From the cell containing the given text, extract its center point as (x, y) coordinate. 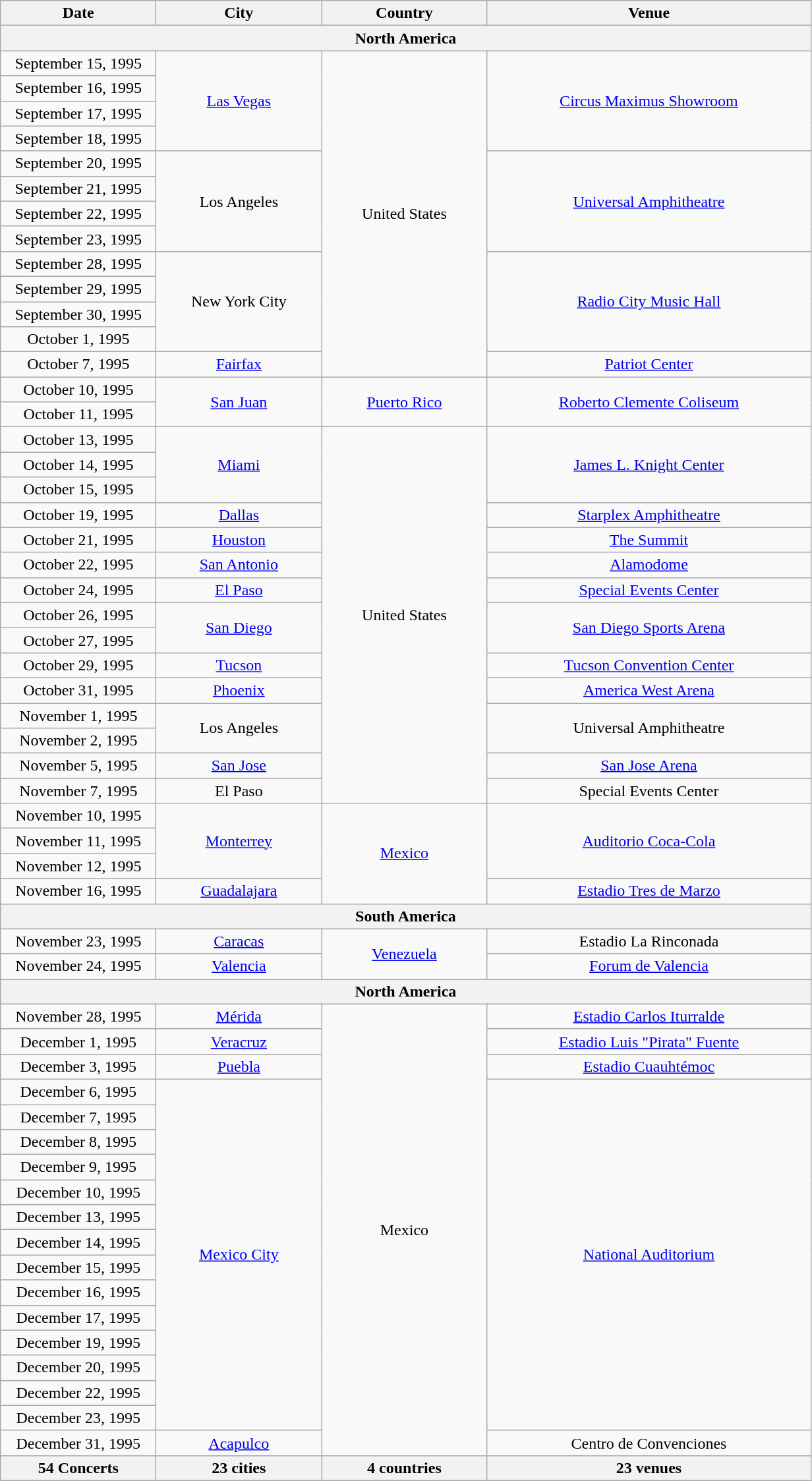
October 27, 1995 (78, 640)
Mexico City (239, 1255)
Tucson Convention Center (649, 665)
Valencia (239, 966)
November 23, 1995 (78, 941)
September 22, 1995 (78, 214)
October 14, 1995 (78, 465)
November 10, 1995 (78, 816)
Estadio Carlos Iturralde (649, 1016)
San Diego (239, 627)
Auditorio Coca-Cola (649, 841)
Fairfax (239, 364)
October 13, 1995 (78, 440)
October 10, 1995 (78, 390)
September 17, 1995 (78, 113)
San Antonio (239, 565)
Acapulco (239, 1443)
Circus Maximus Showroom (649, 101)
Puebla (239, 1066)
National Auditorium (649, 1255)
Date (78, 13)
October 19, 1995 (78, 515)
Radio City Music Hall (649, 301)
America West Arena (649, 690)
September 23, 1995 (78, 239)
23 cities (239, 1468)
New York City (239, 301)
Venue (649, 13)
December 22, 1995 (78, 1393)
October 24, 1995 (78, 590)
November 28, 1995 (78, 1016)
Houston (239, 540)
September 29, 1995 (78, 289)
December 23, 1995 (78, 1418)
Miami (239, 465)
The Summit (649, 540)
September 20, 1995 (78, 163)
Veracruz (239, 1041)
4 countries (405, 1468)
Estadio La Rinconada (649, 941)
December 3, 1995 (78, 1066)
Venezuela (405, 954)
November 2, 1995 (78, 741)
December 7, 1995 (78, 1117)
December 31, 1995 (78, 1443)
December 15, 1995 (78, 1267)
September 30, 1995 (78, 314)
Tucson (239, 665)
October 22, 1995 (78, 565)
October 31, 1995 (78, 690)
December 1, 1995 (78, 1041)
San Jose Arena (649, 766)
Puerto Rico (405, 402)
December 10, 1995 (78, 1192)
November 24, 1995 (78, 966)
San Jose (239, 766)
Monterrey (239, 841)
Country (405, 13)
December 14, 1995 (78, 1242)
Patriot Center (649, 364)
Mérida (239, 1016)
Phoenix (239, 690)
December 13, 1995 (78, 1217)
City (239, 13)
December 17, 1995 (78, 1318)
Roberto Clemente Coliseum (649, 402)
November 5, 1995 (78, 766)
Caracas (239, 941)
Estadio Tres de Marzo (649, 891)
October 7, 1995 (78, 364)
Starplex Amphitheatre (649, 515)
December 20, 1995 (78, 1368)
December 9, 1995 (78, 1167)
54 Concerts (78, 1468)
December 8, 1995 (78, 1142)
September 21, 1995 (78, 189)
James L. Knight Center (649, 465)
San Diego Sports Arena (649, 627)
Centro de Convenciones (649, 1443)
December 16, 1995 (78, 1292)
Estadio Luis "Pirata" Fuente (649, 1041)
October 15, 1995 (78, 490)
Alamodome (649, 565)
September 16, 1995 (78, 88)
September 15, 1995 (78, 63)
South America (406, 916)
September 18, 1995 (78, 138)
November 12, 1995 (78, 866)
San Juan (239, 402)
November 11, 1995 (78, 841)
November 7, 1995 (78, 791)
23 venues (649, 1468)
Forum de Valencia (649, 966)
September 28, 1995 (78, 264)
November 16, 1995 (78, 891)
December 19, 1995 (78, 1343)
October 1, 1995 (78, 339)
November 1, 1995 (78, 715)
October 11, 1995 (78, 415)
Las Vegas (239, 101)
October 26, 1995 (78, 615)
Dallas (239, 515)
October 21, 1995 (78, 540)
October 29, 1995 (78, 665)
Guadalajara (239, 891)
December 6, 1995 (78, 1091)
Estadio Cuauhtémoc (649, 1066)
